Extract the [x, y] coordinate from the center of the cell holding the provided text.  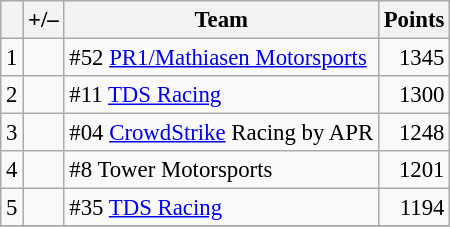
Points [414, 20]
#8 Tower Motorsports [221, 170]
#52 PR1/Mathiasen Motorsports [221, 58]
1248 [414, 133]
#11 TDS Racing [221, 95]
2 [12, 95]
Team [221, 20]
1194 [414, 208]
1 [12, 58]
#35 TDS Racing [221, 208]
3 [12, 133]
1201 [414, 170]
1300 [414, 95]
5 [12, 208]
1345 [414, 58]
+/– [44, 20]
4 [12, 170]
#04 CrowdStrike Racing by APR [221, 133]
